Return the (x, y) coordinate for the center point of the cell that contains the specified text.  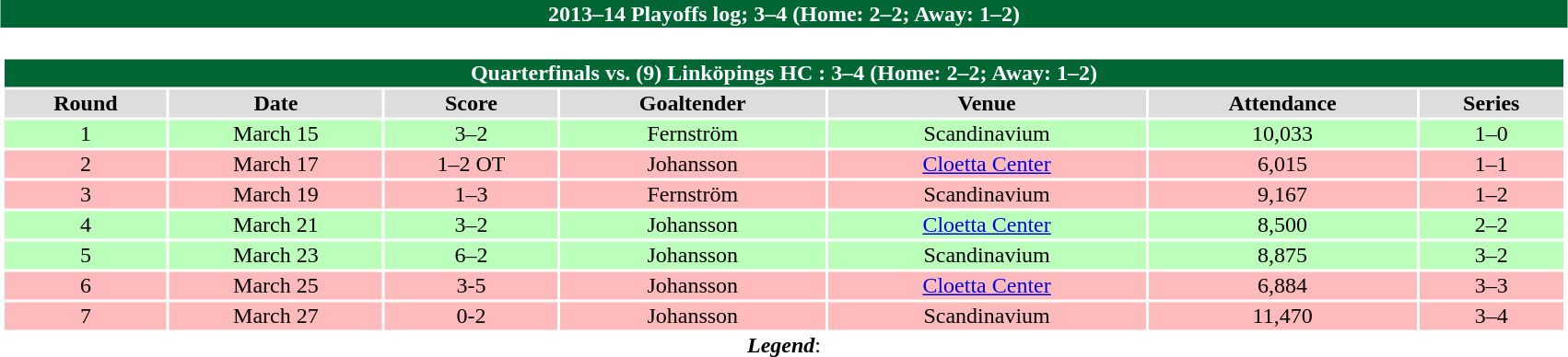
Score (471, 104)
6 (85, 286)
1 (85, 133)
Quarterfinals vs. (9) Linköpings HC : 3–4 (Home: 2–2; Away: 1–2) (783, 73)
6–2 (471, 255)
2–2 (1492, 225)
March 15 (276, 133)
6,884 (1282, 286)
Attendance (1282, 104)
Round (85, 104)
5 (85, 255)
2 (85, 165)
1–2 (1492, 194)
11,470 (1282, 316)
March 23 (276, 255)
10,033 (1282, 133)
Venue (988, 104)
3-5 (471, 286)
8,500 (1282, 225)
3–4 (1492, 316)
8,875 (1282, 255)
1–1 (1492, 165)
March 17 (276, 165)
March 25 (276, 286)
Series (1492, 104)
Date (276, 104)
3 (85, 194)
March 27 (276, 316)
4 (85, 225)
March 21 (276, 225)
1–0 (1492, 133)
2013–14 Playoffs log; 3–4 (Home: 2–2; Away: 1–2) (784, 14)
3–3 (1492, 286)
March 19 (276, 194)
6,015 (1282, 165)
7 (85, 316)
1–2 OT (471, 165)
0-2 (471, 316)
9,167 (1282, 194)
1–3 (471, 194)
Goaltender (693, 104)
